Return the [X, Y] coordinate for the center point of the cell that contains the specified text.  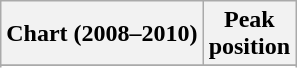
Chart (2008–2010) [102, 34]
Peakposition [249, 34]
